Scan for the cell matching the given text and deliver its (X, Y) coordinate at center. 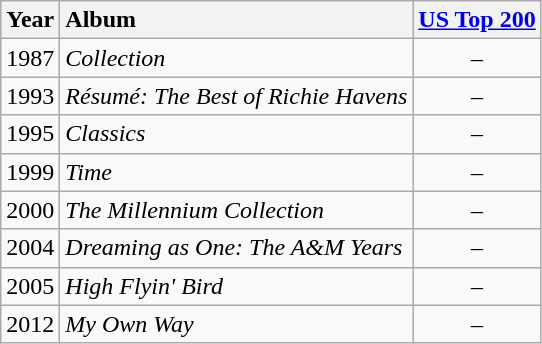
Time (236, 172)
US Top 200 (477, 20)
2000 (30, 210)
1993 (30, 96)
Dreaming as One: The A&M Years (236, 248)
2012 (30, 324)
Year (30, 20)
Classics (236, 134)
1987 (30, 58)
The Millennium Collection (236, 210)
Résumé: The Best of Richie Havens (236, 96)
Collection (236, 58)
Album (236, 20)
1999 (30, 172)
High Flyin' Bird (236, 286)
2005 (30, 286)
1995 (30, 134)
2004 (30, 248)
My Own Way (236, 324)
